From the cell containing the given text, extract its center point as (x, y) coordinate. 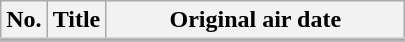
Title (76, 21)
Original air date (256, 21)
No. (24, 21)
